Search for the cell housing the specified text and yield its [X, Y] center coordinate. 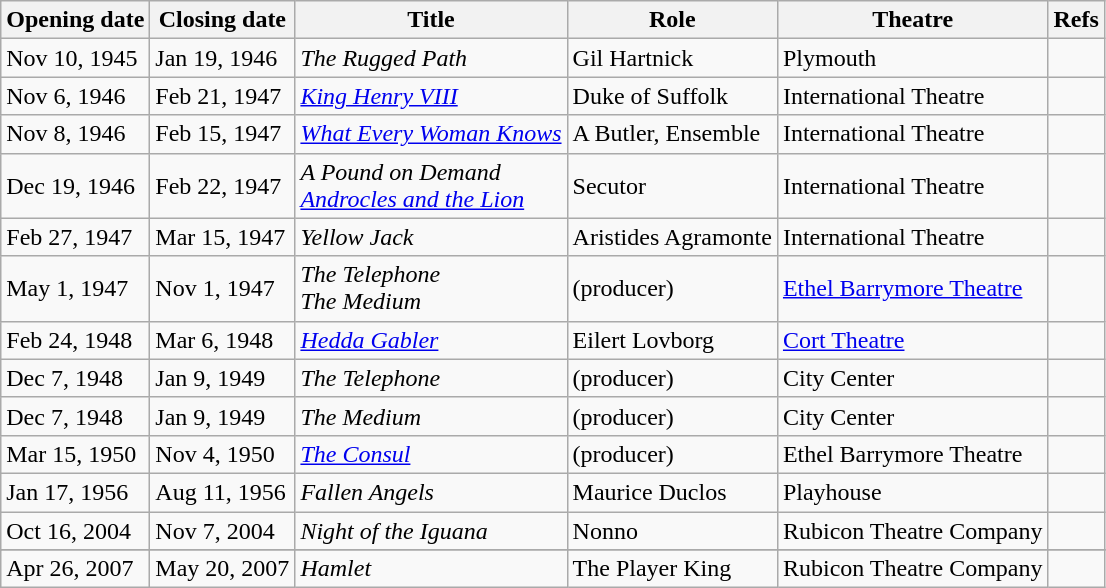
Cort Theatre [912, 340]
The TelephoneThe Medium [431, 288]
Maurice Duclos [672, 492]
Closing date [222, 20]
Feb 15, 1947 [222, 134]
Hamlet [431, 569]
A Butler, Ensemble [672, 134]
Duke of Suffolk [672, 96]
Nov 4, 1950 [222, 454]
Title [431, 20]
Feb 22, 1947 [222, 186]
The Rugged Path [431, 58]
Refs [1076, 20]
Playhouse [912, 492]
Plymouth [912, 58]
Fallen Angels [431, 492]
Yellow Jack [431, 237]
Secutor [672, 186]
King Henry VIII [431, 96]
The Consul [431, 454]
Feb 27, 1947 [76, 237]
Dec 19, 1946 [76, 186]
Feb 24, 1948 [76, 340]
Apr 26, 2007 [76, 569]
What Every Woman Knows [431, 134]
Role [672, 20]
Oct 16, 2004 [76, 531]
Theatre [912, 20]
Eilert Lovborg [672, 340]
Nov 1, 1947 [222, 288]
The Medium [431, 416]
Night of the Iguana [431, 531]
Nov 7, 2004 [222, 531]
Jan 17, 1956 [76, 492]
Feb 21, 1947 [222, 96]
May 20, 2007 [222, 569]
Gil Hartnick [672, 58]
Nonno [672, 531]
Aristides Agramonte [672, 237]
The Telephone [431, 378]
The Player King [672, 569]
A Pound on DemandAndrocles and the Lion [431, 186]
Nov 10, 1945 [76, 58]
Nov 6, 1946 [76, 96]
Nov 8, 1946 [76, 134]
Opening date [76, 20]
Mar 15, 1947 [222, 237]
Jan 19, 1946 [222, 58]
Mar 15, 1950 [76, 454]
Mar 6, 1948 [222, 340]
Aug 11, 1956 [222, 492]
Hedda Gabler [431, 340]
May 1, 1947 [76, 288]
